Locate the cell with the specified text and output its (x, y) center coordinate. 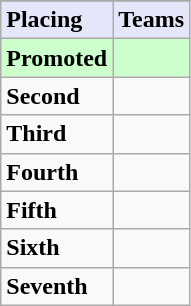
Teams (152, 20)
Fourth (57, 172)
Seventh (57, 286)
Sixth (57, 248)
Second (57, 96)
Fifth (57, 210)
Placing (57, 20)
Third (57, 134)
Promoted (57, 58)
